Search for the cell housing the specified text and yield its [x, y] center coordinate. 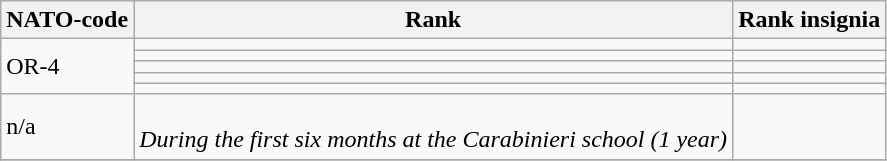
NATO-code [68, 20]
During the first six months at the Carabinieri school (1 year) [434, 126]
OR-4 [68, 66]
n/a [68, 126]
Rank [434, 20]
Rank insignia [810, 20]
